Pinpoint the cell where the given text exists, returning its (X, Y) midpoint coordinate. 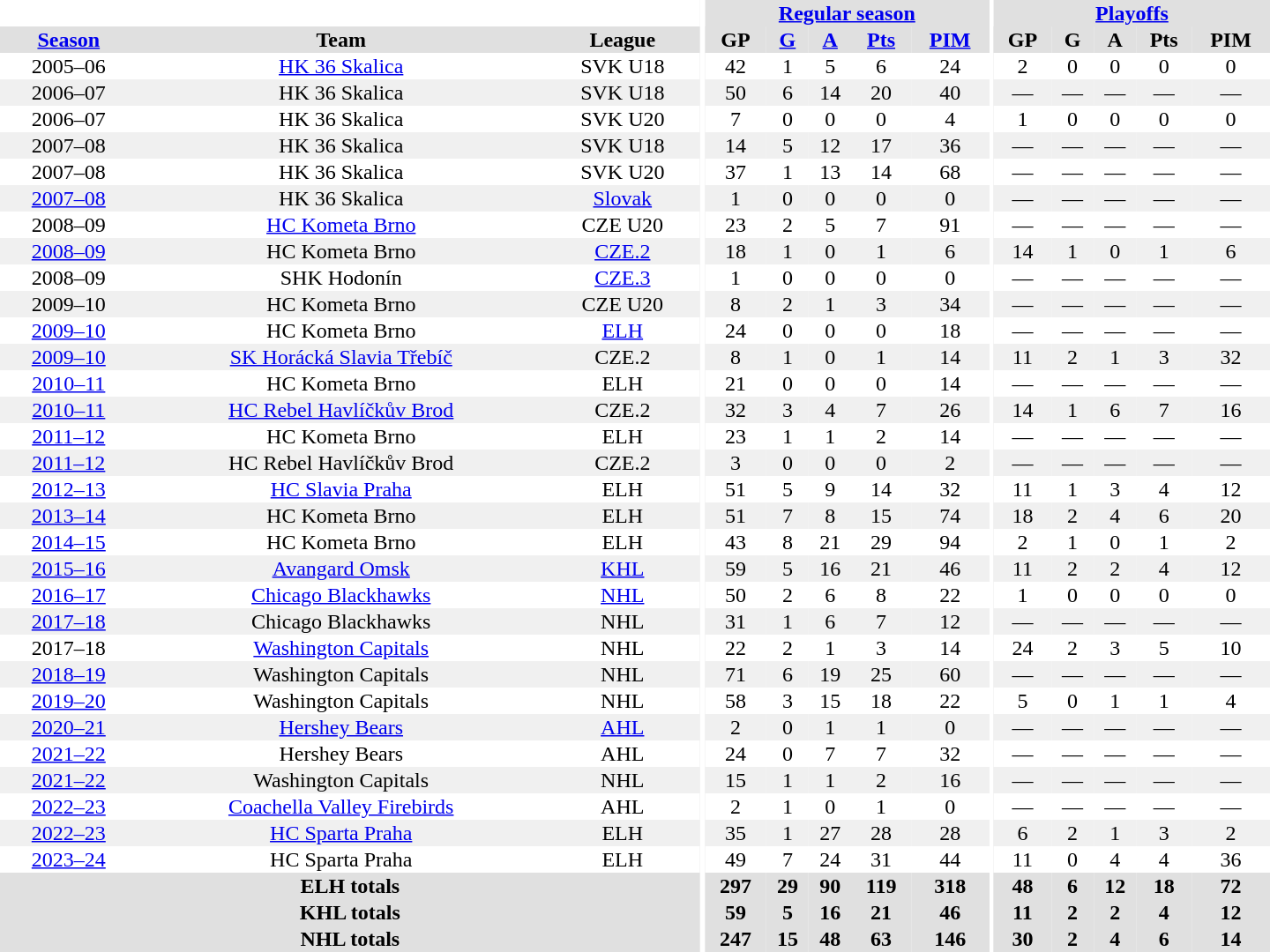
ELH totals (350, 886)
68 (951, 172)
63 (880, 939)
58 (736, 701)
SHK Hodonín (341, 278)
30 (1023, 939)
Season (69, 40)
2014–15 (69, 542)
318 (951, 886)
Coachella Valley Firebirds (341, 807)
25 (880, 674)
2016–17 (69, 595)
Slovak (623, 198)
119 (880, 886)
2018–19 (69, 674)
146 (951, 939)
KHL (623, 569)
297 (736, 886)
13 (830, 172)
43 (736, 542)
27 (830, 833)
2012–13 (69, 489)
10 (1231, 648)
HC Slavia Praha (341, 489)
Playoffs (1132, 13)
2005–06 (69, 66)
2020–21 (69, 727)
74 (951, 516)
Avangard Omsk (341, 569)
17 (880, 145)
2015–16 (69, 569)
90 (830, 886)
72 (1231, 886)
42 (736, 66)
247 (736, 939)
37 (736, 172)
2023–24 (69, 859)
91 (951, 225)
9 (830, 489)
49 (736, 859)
34 (951, 304)
19 (830, 674)
CZE.3 (623, 278)
League (623, 40)
35 (736, 833)
SK Horácká Slavia Třebíč (341, 357)
2013–14 (69, 516)
44 (951, 859)
60 (951, 674)
Regular season (847, 13)
94 (951, 542)
40 (951, 93)
KHL totals (350, 912)
2019–20 (69, 701)
NHL totals (350, 939)
71 (736, 674)
26 (951, 410)
Team (341, 40)
